Return the [x, y] coordinate for the center point of the cell that contains the specified text.  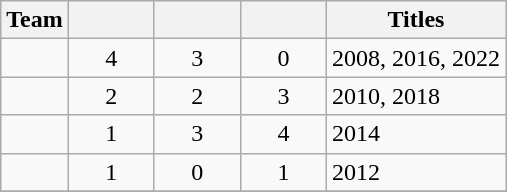
Titles [416, 20]
2014 [416, 134]
2012 [416, 172]
2010, 2018 [416, 96]
2008, 2016, 2022 [416, 58]
Team [35, 20]
